Return (x, y) of the center of cell containing provided text 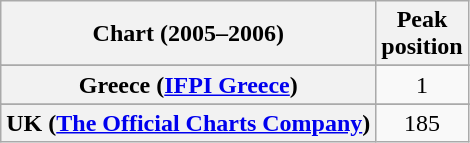
Peakposition (422, 34)
Chart (2005–2006) (188, 34)
185 (422, 123)
1 (422, 85)
UK (The Official Charts Company) (188, 123)
Greece (IFPI Greece) (188, 85)
